Search for the cell housing the specified text and yield its (x, y) center coordinate. 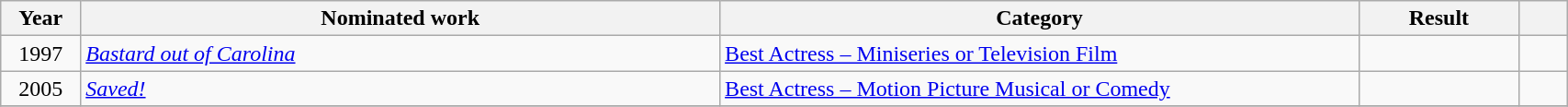
Result (1438, 18)
Saved! (400, 89)
Nominated work (400, 18)
2005 (40, 89)
Category (1040, 18)
Bastard out of Carolina (400, 53)
Best Actress – Motion Picture Musical or Comedy (1040, 89)
Year (40, 18)
Best Actress – Miniseries or Television Film (1040, 53)
1997 (40, 53)
